Find where the given text appears and provide that cell's center as (X, Y) coordinate. 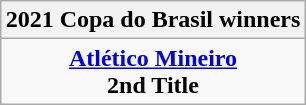
Atlético Mineiro2nd Title (153, 72)
2021 Copa do Brasil winners (153, 20)
